Determine the (X, Y) coordinate at the center of the cell enclosing the given text.  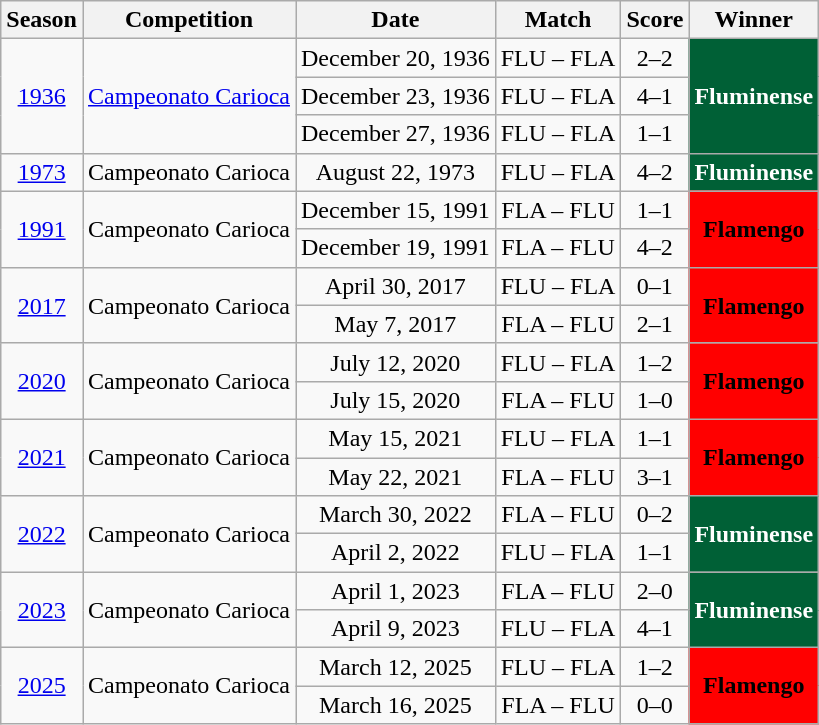
2–1 (655, 324)
2022 (42, 534)
April 30, 2017 (396, 286)
December 23, 1936 (396, 96)
1–0 (655, 400)
0–0 (655, 705)
May 22, 2021 (396, 477)
1973 (42, 172)
May 15, 2021 (396, 438)
April 2, 2022 (396, 553)
3–1 (655, 477)
Competition (188, 20)
July 15, 2020 (396, 400)
April 1, 2023 (396, 591)
December 20, 1936 (396, 58)
July 12, 2020 (396, 362)
August 22, 1973 (396, 172)
March 12, 2025 (396, 667)
2023 (42, 610)
Match (558, 20)
2017 (42, 305)
1991 (42, 229)
0–1 (655, 286)
Score (655, 20)
Season (42, 20)
Winner (754, 20)
December 15, 1991 (396, 210)
March 16, 2025 (396, 705)
March 30, 2022 (396, 515)
2020 (42, 381)
Date (396, 20)
April 9, 2023 (396, 629)
2021 (42, 457)
December 27, 1936 (396, 134)
2–0 (655, 591)
2–2 (655, 58)
December 19, 1991 (396, 248)
0–2 (655, 515)
2025 (42, 686)
May 7, 2017 (396, 324)
1936 (42, 96)
